Scan for the cell matching the given text and deliver its [X, Y] coordinate at center. 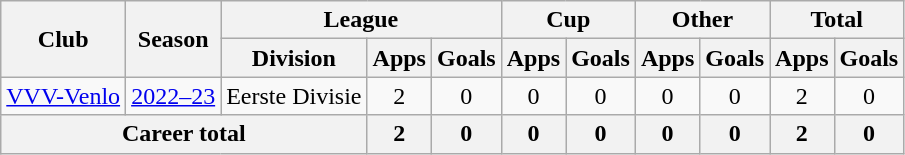
Club [64, 39]
VVV-Venlo [64, 96]
Career total [184, 134]
Cup [568, 20]
Total [837, 20]
Season [174, 39]
League [362, 20]
Division [294, 58]
Eerste Divisie [294, 96]
Other [702, 20]
2022–23 [174, 96]
